From the cell containing the given text, extract its center point as (X, Y) coordinate. 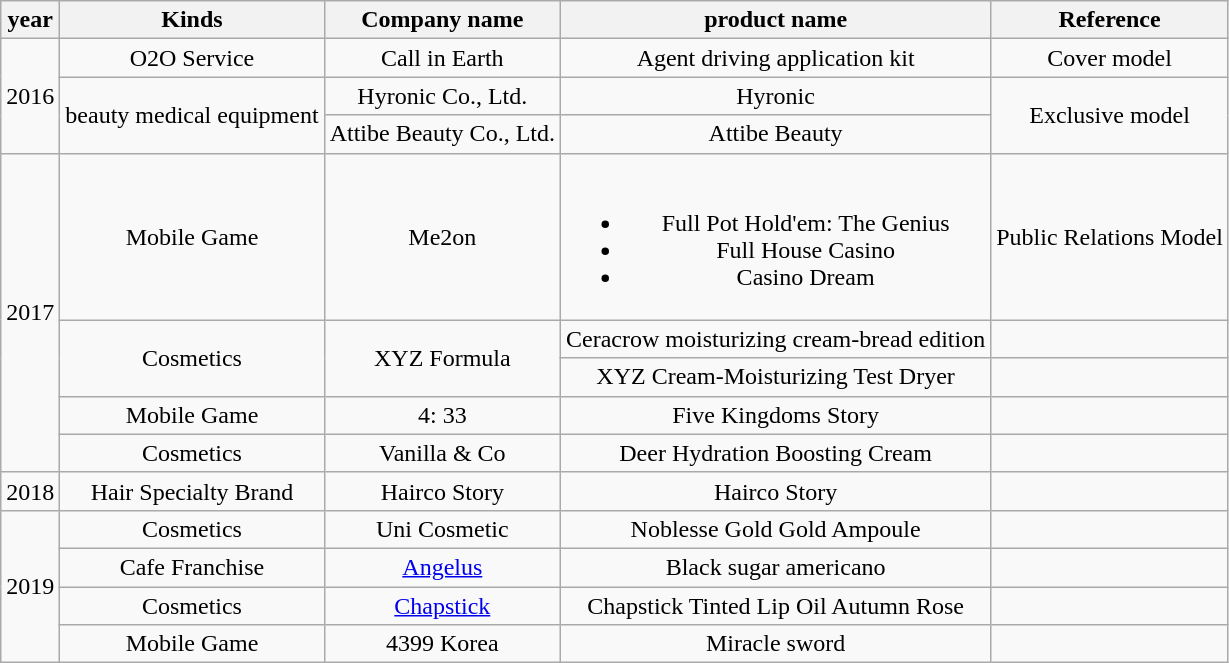
Miracle sword (775, 644)
2017 (30, 312)
Noblesse Gold Gold Ampoule (775, 529)
Full Pot Hold'em: The GeniusFull House CasinoCasino Dream (775, 236)
XYZ Cream-Moisturizing Test Dryer (775, 377)
Deer Hydration Boosting Cream (775, 453)
4399 Korea (442, 644)
Call in Earth (442, 58)
2018 (30, 491)
Attibe Beauty (775, 134)
Agent driving application kit (775, 58)
Public Relations Model (1110, 236)
Angelus (442, 567)
Chapstick (442, 605)
Chapstick Tinted Lip Oil Autumn Rose (775, 605)
Ceracrow moisturizing cream-bread edition (775, 339)
Hair Specialty Brand (192, 491)
O2O Service (192, 58)
Five Kingdoms Story (775, 415)
product name (775, 20)
Cafe Franchise (192, 567)
Company name (442, 20)
2016 (30, 96)
Hyronic (775, 96)
XYZ Formula (442, 358)
Uni Cosmetic (442, 529)
Vanilla & Co (442, 453)
4: 33 (442, 415)
beauty medical equipment (192, 115)
Reference (1110, 20)
2019 (30, 586)
year (30, 20)
Black sugar americano (775, 567)
Kinds (192, 20)
Exclusive model (1110, 115)
Cover model (1110, 58)
Hyronic Co., Ltd. (442, 96)
Me2on (442, 236)
Attibe Beauty Co., Ltd. (442, 134)
